Output the (X, Y) coordinate of the center of the cell containing the given text.  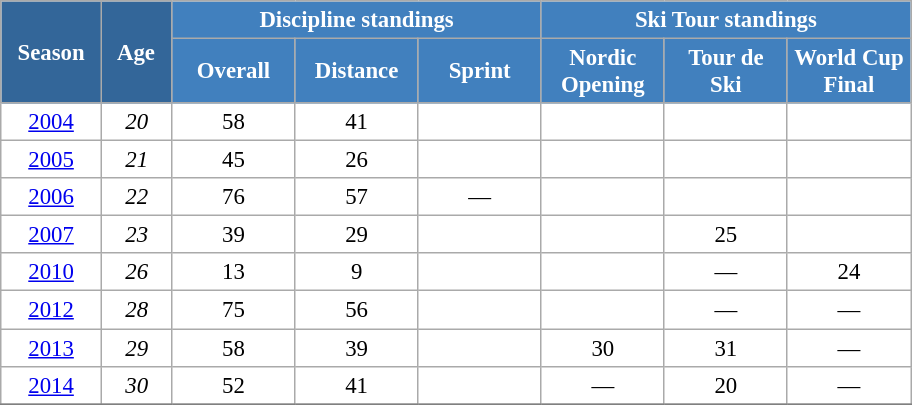
21 (136, 160)
NordicOpening (602, 72)
Age (136, 52)
Discipline standings (356, 20)
2014 (52, 385)
57 (356, 197)
24 (848, 273)
2013 (52, 348)
2007 (52, 235)
Tour deSki (726, 72)
Sprint (480, 72)
2012 (52, 310)
Distance (356, 72)
31 (726, 348)
13 (234, 273)
World CupFinal (848, 72)
Ski Tour standings (726, 20)
76 (234, 197)
9 (356, 273)
2004 (52, 122)
Season (52, 52)
25 (726, 235)
2010 (52, 273)
Overall (234, 72)
56 (356, 310)
52 (234, 385)
45 (234, 160)
75 (234, 310)
23 (136, 235)
22 (136, 197)
2006 (52, 197)
2005 (52, 160)
28 (136, 310)
